Pinpoint the cell where the given text exists, returning its (x, y) midpoint coordinate. 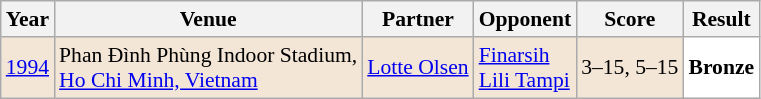
Bronze (721, 68)
Venue (208, 19)
Result (721, 19)
Finarsih Lili Tampi (526, 68)
Partner (418, 19)
Year (28, 19)
Score (630, 19)
Phan Đình Phùng Indoor Stadium,Ho Chi Minh, Vietnam (208, 68)
1994 (28, 68)
Opponent (526, 19)
Lotte Olsen (418, 68)
3–15, 5–15 (630, 68)
